Output the (x, y) coordinate of the center of the cell containing the given text.  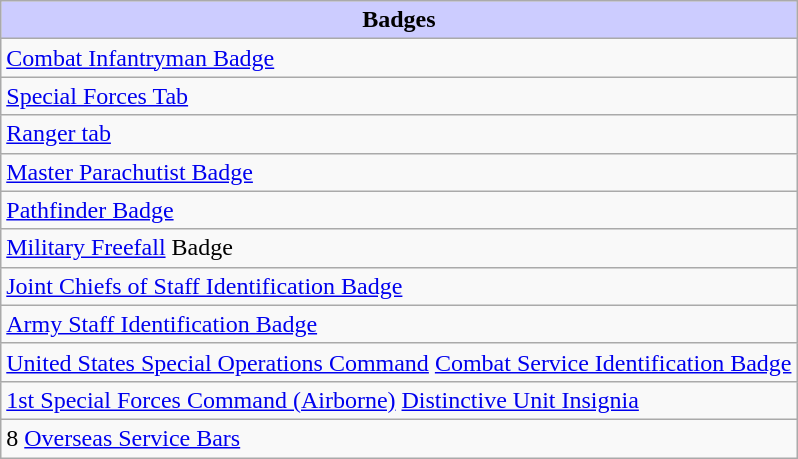
Military Freefall Badge (399, 248)
Army Staff Identification Badge (399, 324)
United States Special Operations Command Combat Service Identification Badge (399, 362)
Master Parachutist Badge (399, 172)
8 Overseas Service Bars (399, 438)
Combat Infantryman Badge (399, 58)
1st Special Forces Command (Airborne) Distinctive Unit Insignia (399, 400)
Joint Chiefs of Staff Identification Badge (399, 286)
Ranger tab (399, 134)
Pathfinder Badge (399, 210)
Special Forces Tab (399, 96)
Badges (399, 20)
